From the cell containing the given text, extract its center point as [X, Y] coordinate. 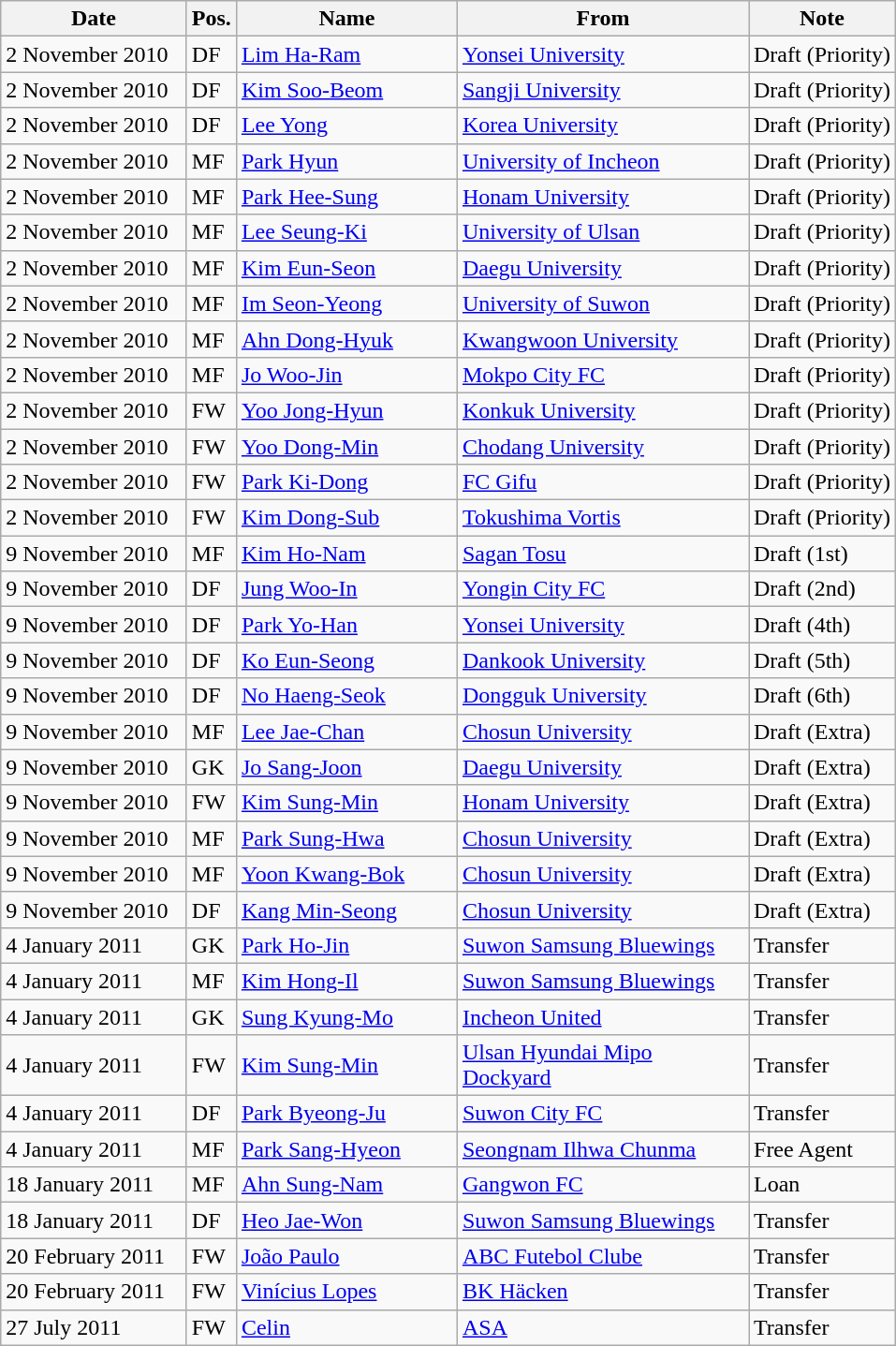
Kim Hong-Il [346, 981]
Name [346, 19]
Seongnam Ilhwa Chunma [603, 1149]
Park Yo-Han [346, 625]
Konkuk University [603, 410]
University of Incheon [603, 161]
Lee Jae-Chan [346, 732]
Kim Dong-Sub [346, 518]
FC Gifu [603, 482]
Date [94, 19]
Suwon City FC [603, 1114]
Incheon United [603, 1016]
Kim Soo-Beom [346, 90]
Park Ki-Dong [346, 482]
Jo Woo-Jin [346, 375]
Yongin City FC [603, 589]
Free Agent [822, 1149]
Mokpo City FC [603, 375]
Kim Ho-Nam [346, 554]
Ulsan Hyundai Mipo Dockyard [603, 1066]
From [603, 19]
Tokushima Vortis [603, 518]
Lee Yong [346, 126]
Draft (4th) [822, 625]
Sagan Tosu [603, 554]
Dankook University [603, 660]
ASA [603, 1327]
Yoo Jong-Hyun [346, 410]
BK Häcken [603, 1292]
University of Ulsan [603, 232]
Draft (5th) [822, 660]
Dongguk University [603, 696]
Kwangwoon University [603, 339]
Ahn Dong-Hyuk [346, 339]
Sung Kyung-Mo [346, 1016]
Celin [346, 1327]
Park Sung-Hwa [346, 838]
Kang Min-Seong [346, 910]
Kim Eun-Seon [346, 268]
Draft (1st) [822, 554]
ABC Futebol Clube [603, 1256]
Yoo Dong-Min [346, 447]
Park Sang-Hyeon [346, 1149]
No Haeng-Seok [346, 696]
Im Seon-Yeong [346, 303]
João Paulo [346, 1256]
Park Hyun [346, 161]
Park Hee-Sung [346, 197]
Draft (2nd) [822, 589]
Note [822, 19]
Korea University [603, 126]
27 July 2011 [94, 1327]
Chodang University [603, 447]
Draft (6th) [822, 696]
Gangwon FC [603, 1185]
Sangji University [603, 90]
Ko Eun-Seong [346, 660]
Jo Sang-Joon [346, 767]
Vinícius Lopes [346, 1292]
Jung Woo-In [346, 589]
Park Ho-Jin [346, 945]
Park Byeong-Ju [346, 1114]
Lim Ha-Ram [346, 54]
Yoon Kwang-Bok [346, 874]
Heo Jae-Won [346, 1220]
Pos. [212, 19]
Lee Seung-Ki [346, 232]
Loan [822, 1185]
Ahn Sung-Nam [346, 1185]
University of Suwon [603, 303]
